Pinpoint the cell where the given text exists, returning its (x, y) midpoint coordinate. 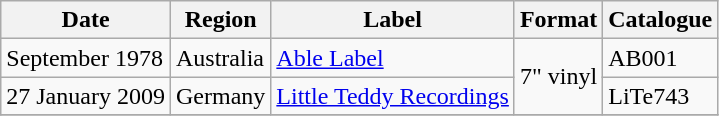
7" vinyl (558, 77)
Germany (220, 96)
AB001 (660, 58)
Date (86, 20)
Little Teddy Recordings (393, 96)
27 January 2009 (86, 96)
Format (558, 20)
Region (220, 20)
Label (393, 20)
Catalogue (660, 20)
Able Label (393, 58)
LiTe743 (660, 96)
September 1978 (86, 58)
Australia (220, 58)
